For the text-containing cell, return its midpoint in [X, Y] coordinate format. 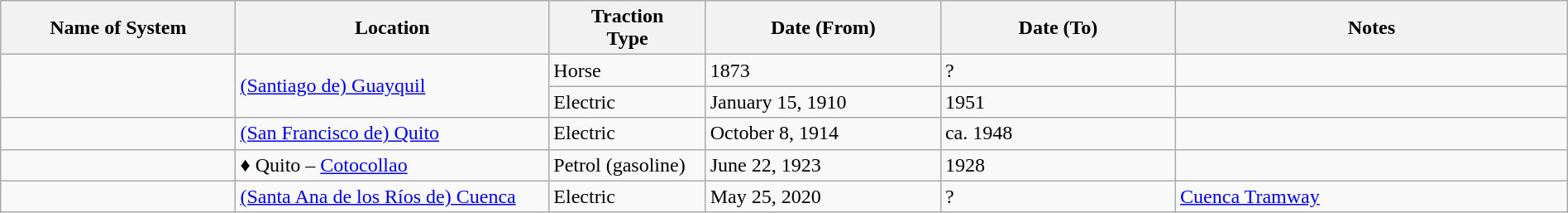
Date (To) [1058, 28]
October 8, 1914 [823, 133]
1951 [1058, 102]
ca. 1948 [1058, 133]
Notes [1372, 28]
(San Francisco de) Quito [392, 133]
Location [392, 28]
♦ Quito – Cotocollao [392, 165]
TractionType [627, 28]
Date (From) [823, 28]
(Santa Ana de los Ríos de) Cuenca [392, 196]
Name of System [118, 28]
Petrol (gasoline) [627, 165]
1873 [823, 70]
May 25, 2020 [823, 196]
January 15, 1910 [823, 102]
June 22, 1923 [823, 165]
Cuenca Tramway [1372, 196]
(Santiago de) Guayquil [392, 86]
1928 [1058, 165]
Horse [627, 70]
